Capture the cell that displays the provided text and extract its [X, Y] central coordinate. 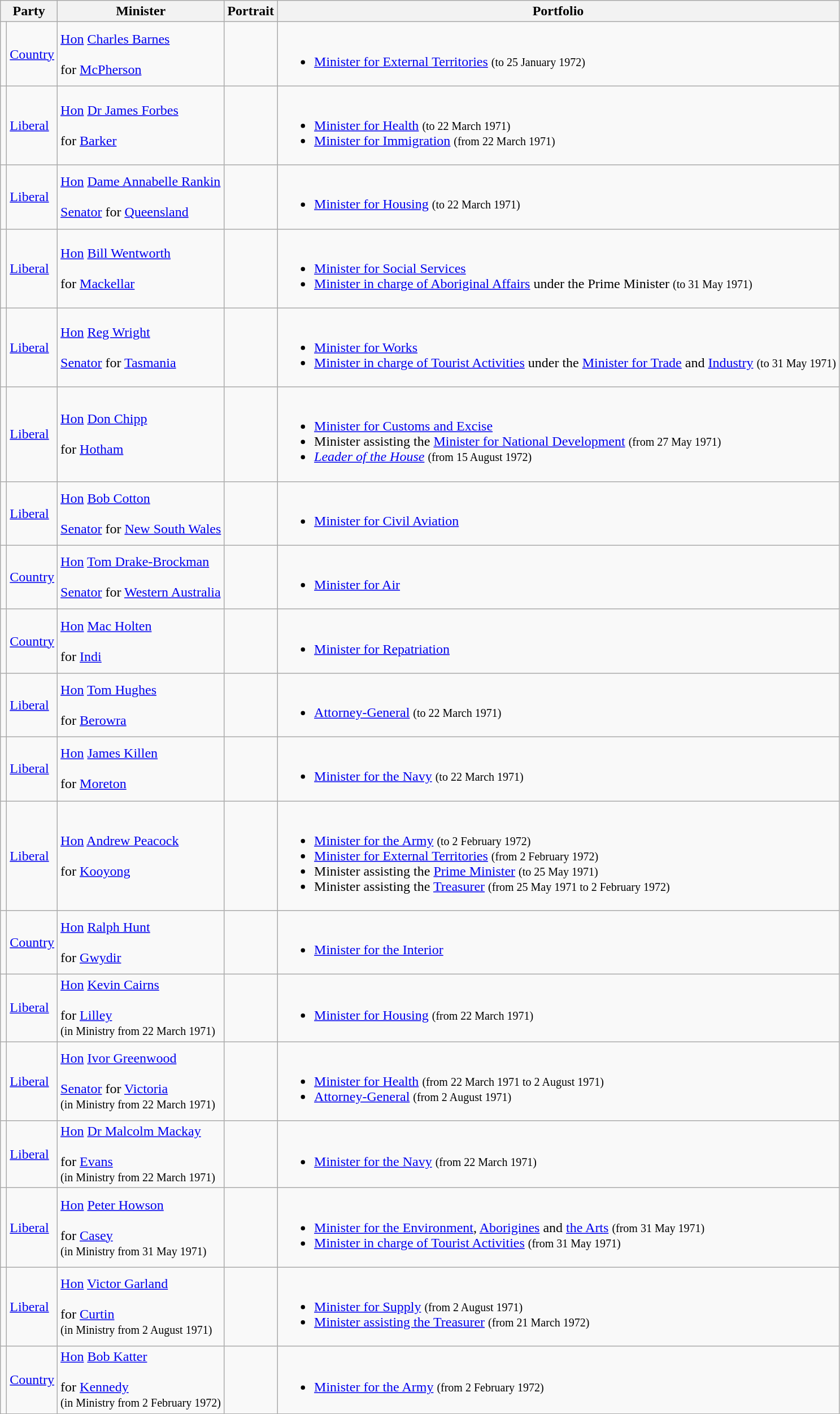
Minister [141, 11]
Hon Ivor Greenwood Senator for Victoria (in Ministry from 22 March 1971) [141, 1081]
Minister for Health (from 22 March 1971 to 2 August 1971)Attorney-General (from 2 August 1971) [558, 1081]
Hon Kevin Cairns for Lilley (in Ministry from 22 March 1971) [141, 1008]
Hon Don Chipp for Hotham [141, 434]
Minister for the Army (from 2 February 1972) [558, 1380]
Hon James Killen for Moreton [141, 768]
Minister for Air [558, 577]
Hon Tom Hughes for Berowra [141, 705]
Hon Bob Cotton Senator for New South Wales [141, 513]
Minister for the Navy (from 22 March 1971) [558, 1155]
Minister for Housing (to 22 March 1971) [558, 197]
Minister for Social ServicesMinister in charge of Aboriginal Affairs under the Prime Minister (to 31 May 1971) [558, 268]
Hon Bill Wentworth for Mackellar [141, 268]
Portrait [251, 11]
Minister for Repatriation [558, 641]
Portfolio [558, 11]
Hon Andrew Peacock for Kooyong [141, 856]
Minister for WorksMinister in charge of Tourist Activities under the Minister for Trade and Industry (to 31 May 1971) [558, 347]
Hon Victor Garland for Curtin (in Ministry from 2 August 1971) [141, 1307]
Hon Dr James Forbes for Barker [141, 125]
Minister for Customs and ExciseMinister assisting the Minister for National Development (from 27 May 1971)Leader of the House (from 15 August 1972) [558, 434]
Hon Dr Malcolm Mackay for Evans (in Ministry from 22 March 1971) [141, 1155]
Party [29, 11]
Minister for Civil Aviation [558, 513]
Hon Charles Barnes for McPherson [141, 54]
Minister for Health (to 22 March 1971)Minister for Immigration (from 22 March 1971) [558, 125]
Minister for External Territories (to 25 January 1972) [558, 54]
Hon Mac Holten for Indi [141, 641]
Minister for Housing (from 22 March 1971) [558, 1008]
Hon Bob Katter for Kennedy (in Ministry from 2 February 1972) [141, 1380]
Hon Tom Drake-Brockman Senator for Western Australia [141, 577]
Hon Peter Howson for Casey (in Ministry from 31 May 1971) [141, 1228]
Hon Ralph Hunt for Gwydir [141, 942]
Hon Reg Wright Senator for Tasmania [141, 347]
Hon Dame Annabelle Rankin Senator for Queensland [141, 197]
Minister for the Navy (to 22 March 1971) [558, 768]
Minister for Supply (from 2 August 1971)Minister assisting the Treasurer (from 21 March 1972) [558, 1307]
Minister for the Interior [558, 942]
Attorney-General (to 22 March 1971) [558, 705]
Minister for the Environment, Aborigines and the Arts (from 31 May 1971)Minister in charge of Tourist Activities (from 31 May 1971) [558, 1228]
